From the cell containing the given text, extract its center point as [X, Y] coordinate. 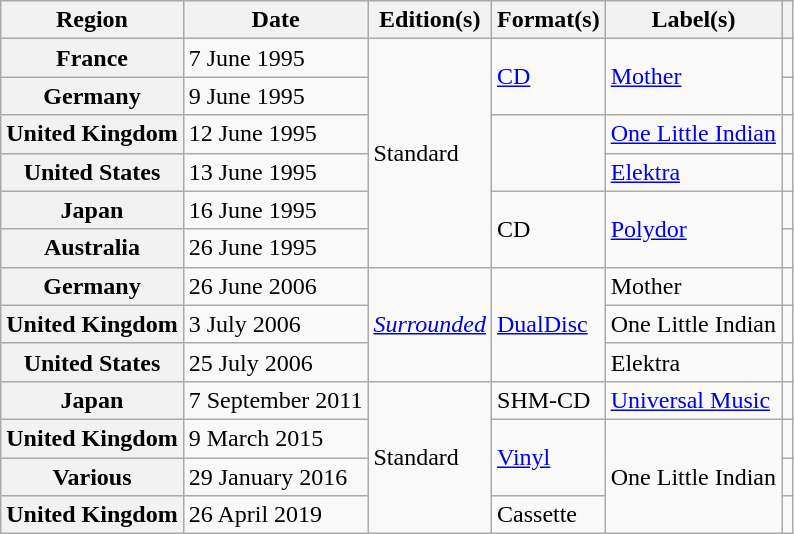
Various [92, 477]
SHM-CD [549, 400]
Date [276, 20]
Surrounded [430, 324]
26 June 2006 [276, 286]
9 March 2015 [276, 438]
Region [92, 20]
7 June 1995 [276, 58]
16 June 1995 [276, 210]
3 July 2006 [276, 324]
Format(s) [549, 20]
DualDisc [549, 324]
9 June 1995 [276, 96]
Label(s) [693, 20]
Universal Music [693, 400]
Cassette [549, 515]
29 January 2016 [276, 477]
12 June 1995 [276, 134]
Polydor [693, 229]
13 June 1995 [276, 172]
France [92, 58]
Vinyl [549, 457]
26 April 2019 [276, 515]
26 June 1995 [276, 248]
25 July 2006 [276, 362]
Australia [92, 248]
Edition(s) [430, 20]
7 September 2011 [276, 400]
